Find where the given text appears and provide that cell's center as (x, y) coordinate. 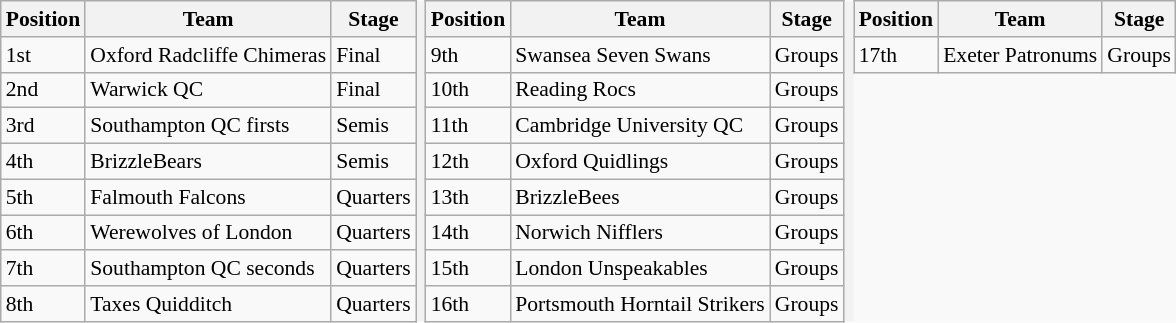
Werewolves of London (208, 233)
10th (468, 90)
Warwick QC (208, 90)
5th (43, 197)
7th (43, 269)
3rd (43, 126)
16th (468, 304)
13th (468, 197)
4th (43, 162)
Reading Rocs (640, 90)
14th (468, 233)
Taxes Quidditch (208, 304)
London Unspeakables (640, 269)
Portsmouth Horntail Strikers (640, 304)
BrizzleBears (208, 162)
2nd (43, 90)
8th (43, 304)
BrizzleBees (640, 197)
Southampton QC firsts (208, 126)
Southampton QC seconds (208, 269)
9th (468, 55)
Exeter Patronums (1020, 55)
6th (43, 233)
Swansea Seven Swans (640, 55)
1st (43, 55)
Oxford Radcliffe Chimeras (208, 55)
11th (468, 126)
Norwich Nifflers (640, 233)
15th (468, 269)
12th (468, 162)
Falmouth Falcons (208, 197)
17th (896, 55)
Oxford Quidlings (640, 162)
Cambridge University QC (640, 126)
